Search for the cell housing the specified text and yield its (x, y) center coordinate. 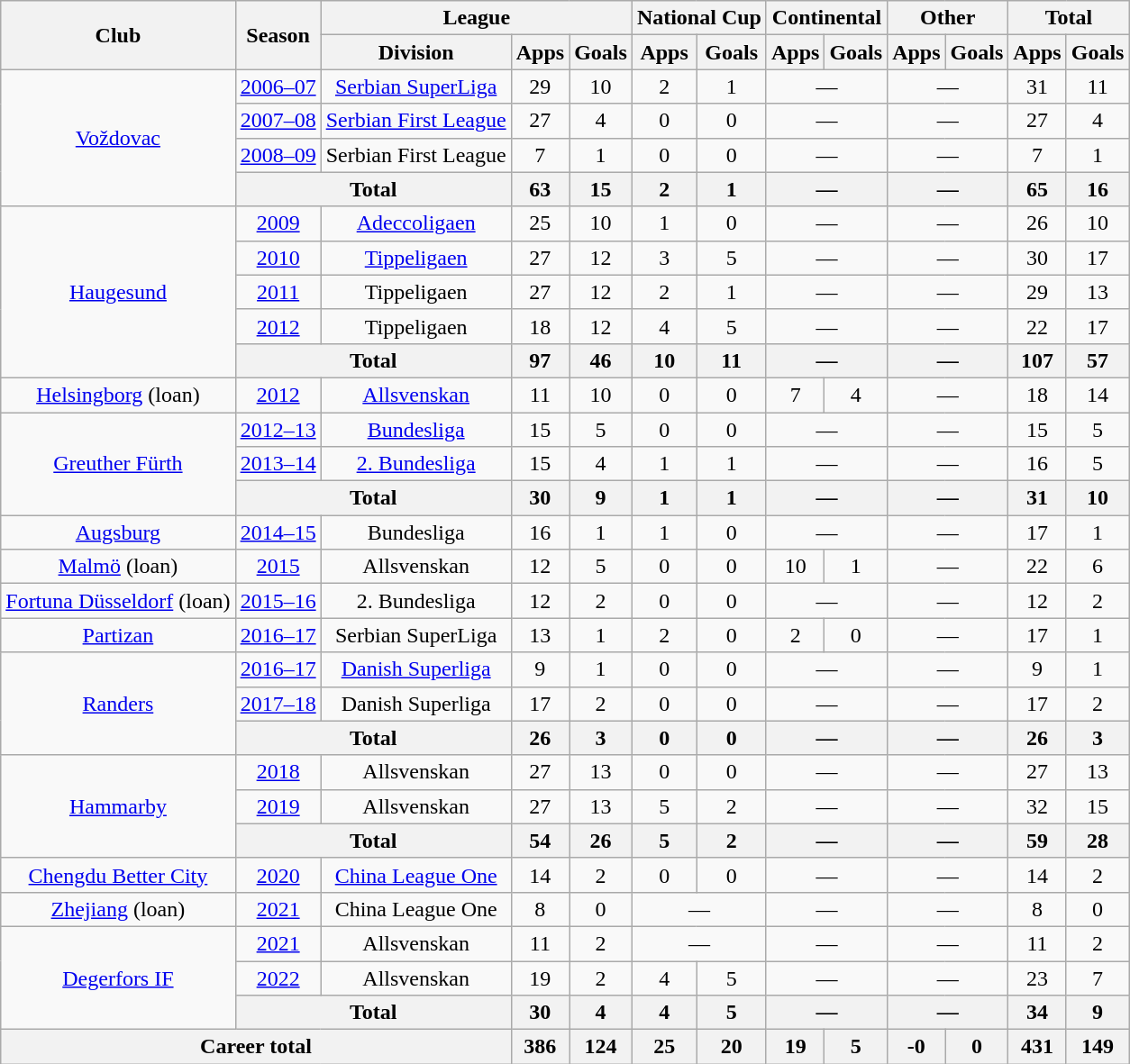
National Cup (699, 18)
Helsingborg (loan) (118, 395)
2010 (278, 258)
Malmö (loan) (118, 567)
-0 (916, 1047)
57 (1098, 360)
107 (1037, 360)
Haugesund (118, 292)
Hammarby (118, 806)
Voždovac (118, 138)
Club (118, 35)
2020 (278, 875)
2012–13 (278, 430)
Zhejiang (loan) (118, 909)
Greuther Fürth (118, 464)
149 (1098, 1047)
386 (540, 1047)
League (476, 18)
Augsburg (118, 532)
32 (1037, 806)
Chengdu Better City (118, 875)
2014–15 (278, 532)
54 (540, 841)
Randers (118, 704)
431 (1037, 1047)
Degerfors IF (118, 978)
2018 (278, 772)
Partizan (118, 635)
28 (1098, 841)
2011 (278, 292)
2009 (278, 223)
2017–18 (278, 704)
2015–16 (278, 601)
Continental (826, 18)
Career total (256, 1047)
20 (732, 1047)
2008–09 (278, 155)
Adeccoligaen (416, 223)
2015 (278, 567)
Division (416, 52)
2007–08 (278, 121)
46 (601, 360)
6 (1098, 567)
59 (1037, 841)
2019 (278, 806)
Season (278, 35)
Fortuna Düsseldorf (loan) (118, 601)
2022 (278, 978)
34 (1037, 1013)
2006–07 (278, 86)
2013–14 (278, 464)
63 (540, 189)
97 (540, 360)
23 (1037, 978)
124 (601, 1047)
Other (948, 18)
65 (1037, 189)
